Provide the (x, y) coordinate of the cell's center where the given text is located.  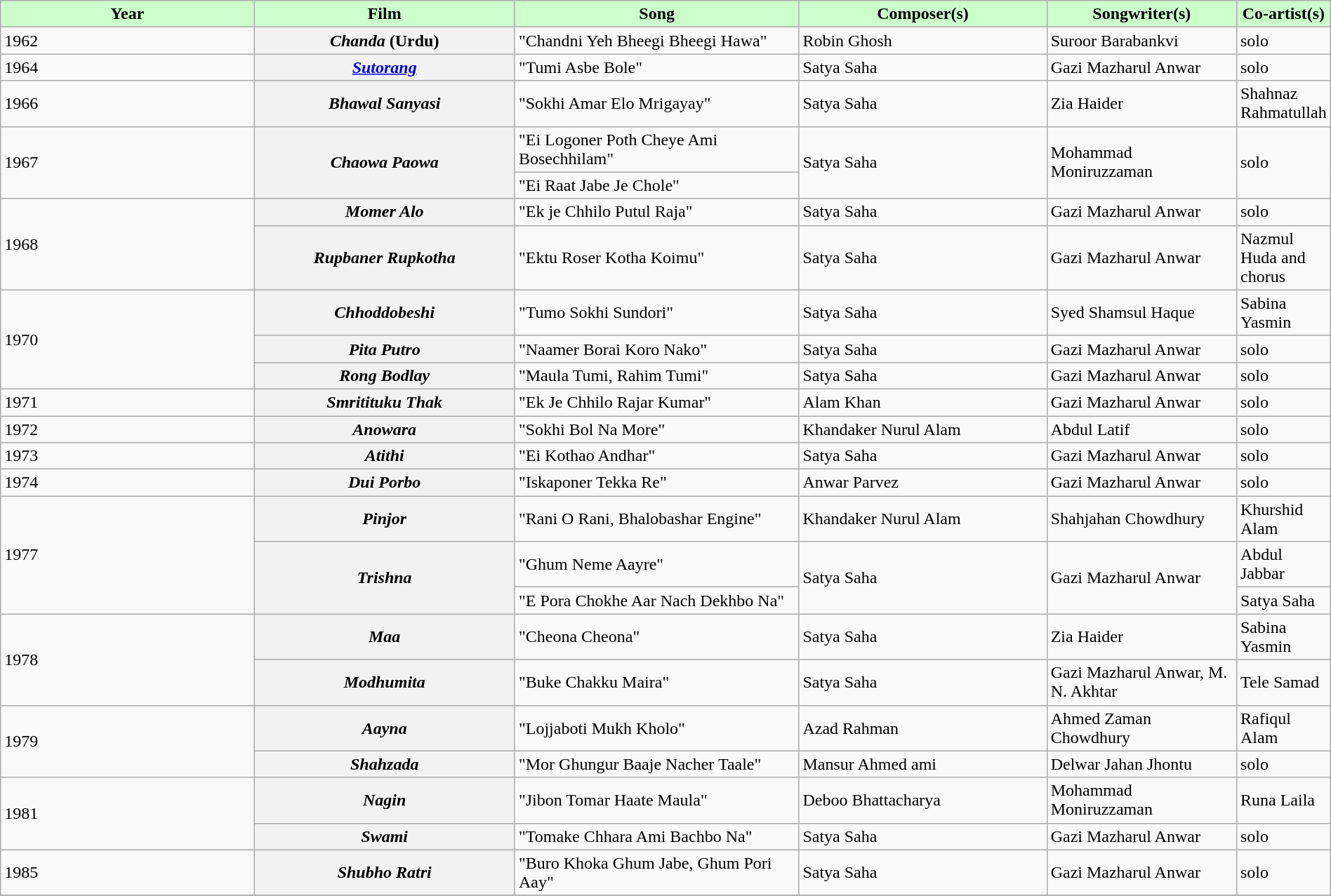
Song (656, 14)
Shahzada (385, 764)
"Ei Raat Jabe Je Chole" (656, 185)
Shubho Ratri (385, 873)
Smritituku Thak (385, 402)
Rong Bodlay (385, 375)
Anwar Parvez (922, 483)
Atithi (385, 456)
"Ei Kothao Andhar" (656, 456)
1977 (128, 555)
Songwriter(s) (1141, 14)
Pita Putro (385, 349)
Azad Rahman (922, 728)
Robin Ghosh (922, 41)
Chaowa Paowa (385, 163)
"Naamer Borai Koro Nako" (656, 349)
Year (128, 14)
1968 (128, 244)
Deboo Bhattacharya (922, 800)
1973 (128, 456)
Runa Laila (1283, 800)
"E Pora Chokhe Aar Nach Dekhbo Na" (656, 601)
1972 (128, 429)
1981 (128, 814)
Sutorang (385, 67)
1970 (128, 340)
Dui Porbo (385, 483)
1971 (128, 402)
Suroor Barabankvi (1141, 41)
Film (385, 14)
Alam Khan (922, 402)
"Buke Chakku Maira" (656, 682)
"Tomake Chhara Ami Bachbo Na" (656, 836)
"Tumi Asbe Bole" (656, 67)
Pinjor (385, 519)
Nagin (385, 800)
"Mor Ghungur Baaje Nacher Taale" (656, 764)
Maa (385, 637)
Ahmed Zaman Chowdhury (1141, 728)
Abdul Jabbar (1283, 564)
Tele Samad (1283, 682)
"Ghum Neme Aayre" (656, 564)
Nazmul Huda and chorus (1283, 258)
"Cheona Cheona" (656, 637)
Anowara (385, 429)
Trishna (385, 578)
"Iskaponer Tekka Re" (656, 483)
"Buro Khoka Ghum Jabe, Ghum Pori Aay" (656, 873)
1974 (128, 483)
"Sokhi Amar Elo Mrigayay" (656, 104)
"Lojjaboti Mukh Kholo" (656, 728)
"Maula Tumi, Rahim Tumi" (656, 375)
Co-artist(s) (1283, 14)
1967 (128, 163)
"Rani O Rani, Bhalobashar Engine" (656, 519)
Mansur Ahmed ami (922, 764)
"Ek je Chhilo Putul Raja" (656, 212)
"Ei Logoner Poth Cheye Ami Bosechhilam" (656, 149)
Momer Alo (385, 212)
"Sokhi Bol Na More" (656, 429)
Composer(s) (922, 14)
Swami (385, 836)
"Chandni Yeh Bheegi Bheegi Hawa" (656, 41)
"Ektu Roser Kotha Koimu" (656, 258)
Bhawal Sanyasi (385, 104)
Shahjahan Chowdhury (1141, 519)
Khurshid Alam (1283, 519)
"Jibon Tomar Haate Maula" (656, 800)
Rafiqul Alam (1283, 728)
Aayna (385, 728)
Rupbaner Rupkotha (385, 258)
"Ek Je Chhilo Rajar Kumar" (656, 402)
Abdul Latif (1141, 429)
1964 (128, 67)
"Tumo Sokhi Sundori" (656, 313)
1966 (128, 104)
1979 (128, 741)
Shahnaz Rahmatullah (1283, 104)
Chanda (Urdu) (385, 41)
Modhumita (385, 682)
1985 (128, 873)
1962 (128, 41)
Chhoddobeshi (385, 313)
Delwar Jahan Jhontu (1141, 764)
Gazi Mazharul Anwar, M. N. Akhtar (1141, 682)
Syed Shamsul Haque (1141, 313)
1978 (128, 660)
